Pinpoint the cell where the given text exists, returning its [X, Y] midpoint coordinate. 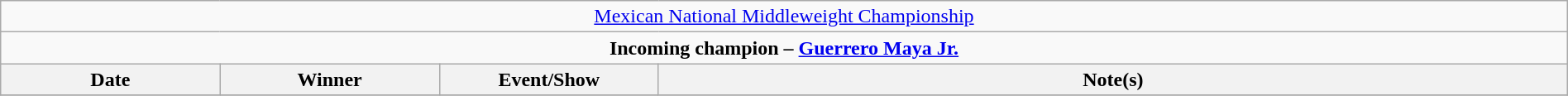
Note(s) [1113, 79]
Winner [329, 79]
Event/Show [549, 79]
Incoming champion – Guerrero Maya Jr. [784, 48]
Date [111, 79]
Mexican National Middleweight Championship [784, 17]
